Provide the [x, y] coordinate of the cell's center where the given text is located.  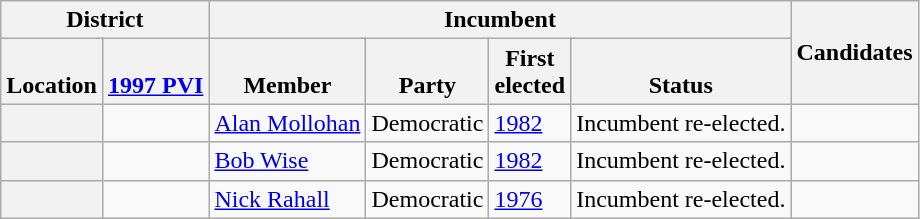
District [105, 20]
Party [428, 72]
Bob Wise [288, 161]
Alan Mollohan [288, 123]
Status [681, 72]
Firstelected [530, 72]
Candidates [854, 52]
Member [288, 72]
Nick Rahall [288, 199]
Location [52, 72]
1976 [530, 199]
1997 PVI [155, 72]
Incumbent [500, 20]
